Scan for the cell matching the given text and deliver its [X, Y] coordinate at center. 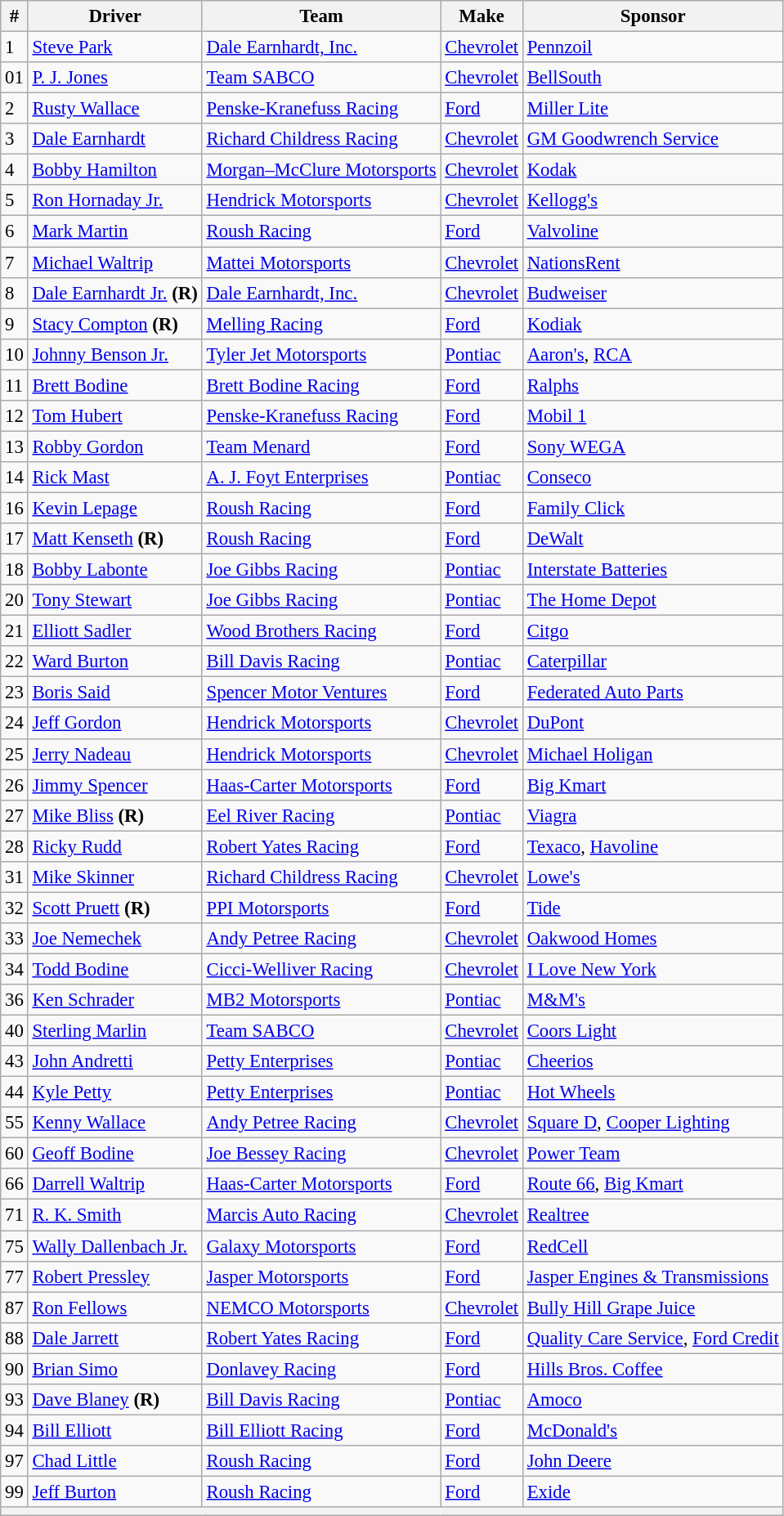
20 [15, 600]
44 [15, 1092]
77 [15, 1276]
Marcis Auto Racing [321, 1215]
Team [321, 16]
Morgan–McClure Motorsports [321, 170]
PPI Motorsports [321, 908]
Elliott Sadler [114, 631]
10 [15, 354]
Hot Wheels [652, 1092]
Michael Holigan [652, 754]
71 [15, 1215]
Bill Elliott [114, 1430]
NationsRent [652, 262]
Stacy Compton (R) [114, 324]
Spencer Motor Ventures [321, 693]
John Deere [652, 1461]
40 [15, 1031]
Kellogg's [652, 200]
8 [15, 293]
DeWalt [652, 539]
Kodak [652, 170]
Cicci-Welliver Racing [321, 969]
Mike Bliss (R) [114, 815]
Matt Kenseth (R) [114, 539]
John Andretti [114, 1061]
Eel River Racing [321, 815]
Joe Bessey Racing [321, 1154]
Boris Said [114, 693]
Wood Brothers Racing [321, 631]
Make [482, 16]
Aaron's, RCA [652, 354]
66 [15, 1185]
16 [15, 508]
Miller Lite [652, 109]
Big Kmart [652, 785]
Lowe's [652, 877]
Kenny Wallace [114, 1123]
18 [15, 570]
32 [15, 908]
31 [15, 877]
33 [15, 939]
Donlavey Racing [321, 1369]
Ralphs [652, 385]
Dave Blaney (R) [114, 1400]
Tom Hubert [114, 416]
Steve Park [114, 47]
Mark Martin [114, 231]
Jeff Burton [114, 1491]
Todd Bodine [114, 969]
34 [15, 969]
Sterling Marlin [114, 1031]
24 [15, 724]
Jasper Engines & Transmissions [652, 1276]
28 [15, 846]
Texaco, Havoline [652, 846]
Amoco [652, 1400]
# [15, 16]
Tide [652, 908]
26 [15, 785]
88 [15, 1338]
Dale Jarrett [114, 1338]
11 [15, 385]
Valvoline [652, 231]
Bully Hill Grape Juice [652, 1307]
Bobby Labonte [114, 570]
Dale Earnhardt [114, 139]
Jerry Nadeau [114, 754]
Cheerios [652, 1061]
Wally Dallenbach Jr. [114, 1246]
Oakwood Homes [652, 939]
Family Click [652, 508]
Galaxy Motorsports [321, 1246]
Robby Gordon [114, 446]
17 [15, 539]
Realtree [652, 1215]
2 [15, 109]
GM Goodwrench Service [652, 139]
Interstate Batteries [652, 570]
01 [15, 78]
Scott Pruett (R) [114, 908]
Ken Schrader [114, 1000]
Federated Auto Parts [652, 693]
99 [15, 1491]
Conseco [652, 478]
Quality Care Service, Ford Credit [652, 1338]
Route 66, Big Kmart [652, 1185]
90 [15, 1369]
MB2 Motorsports [321, 1000]
75 [15, 1246]
Exide [652, 1491]
Coors Light [652, 1031]
Brett Bodine [114, 385]
P. J. Jones [114, 78]
21 [15, 631]
13 [15, 446]
DuPont [652, 724]
Kyle Petty [114, 1092]
RedCell [652, 1246]
Kodiak [652, 324]
McDonald's [652, 1430]
Citgo [652, 631]
Chad Little [114, 1461]
27 [15, 815]
BellSouth [652, 78]
12 [15, 416]
Michael Waltrip [114, 262]
4 [15, 170]
25 [15, 754]
14 [15, 478]
23 [15, 693]
I Love New York [652, 969]
Kevin Lepage [114, 508]
Ron Fellows [114, 1307]
Sony WEGA [652, 446]
Power Team [652, 1154]
Bill Elliott Racing [321, 1430]
M&M's [652, 1000]
Caterpillar [652, 662]
Joe Nemechek [114, 939]
Jimmy Spencer [114, 785]
36 [15, 1000]
Viagra [652, 815]
Mobil 1 [652, 416]
Ron Hornaday Jr. [114, 200]
Dale Earnhardt Jr. (R) [114, 293]
Budweiser [652, 293]
3 [15, 139]
Rick Mast [114, 478]
Ward Burton [114, 662]
Jeff Gordon [114, 724]
6 [15, 231]
94 [15, 1430]
Team Menard [321, 446]
Darrell Waltrip [114, 1185]
NEMCO Motorsports [321, 1307]
5 [15, 200]
93 [15, 1400]
87 [15, 1307]
Brett Bodine Racing [321, 385]
22 [15, 662]
Sponsor [652, 16]
Brian Simo [114, 1369]
Hills Bros. Coffee [652, 1369]
9 [15, 324]
Mike Skinner [114, 877]
Ricky Rudd [114, 846]
Geoff Bodine [114, 1154]
Pennzoil [652, 47]
R. K. Smith [114, 1215]
Tyler Jet Motorsports [321, 354]
Johnny Benson Jr. [114, 354]
1 [15, 47]
Square D, Cooper Lighting [652, 1123]
Driver [114, 16]
55 [15, 1123]
Jasper Motorsports [321, 1276]
43 [15, 1061]
Melling Racing [321, 324]
The Home Depot [652, 600]
Rusty Wallace [114, 109]
Mattei Motorsports [321, 262]
Tony Stewart [114, 600]
Bobby Hamilton [114, 170]
60 [15, 1154]
A. J. Foyt Enterprises [321, 478]
Robert Pressley [114, 1276]
97 [15, 1461]
7 [15, 262]
